Provide the (X, Y) coordinate of the cell's center where the given text is located.  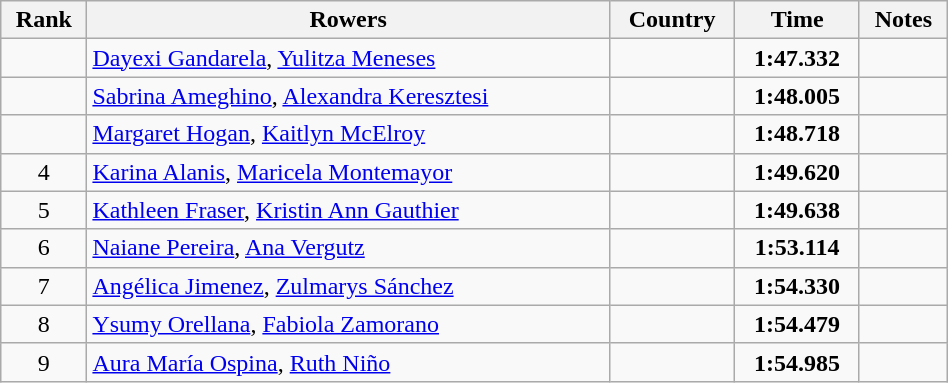
1:54.985 (798, 362)
1:49.638 (798, 210)
Notes (903, 20)
Naiane Pereira, Ana Vergutz (348, 248)
Time (798, 20)
6 (44, 248)
Karina Alanis, Maricela Montemayor (348, 172)
7 (44, 286)
5 (44, 210)
Rowers (348, 20)
1:48.005 (798, 96)
1:49.620 (798, 172)
4 (44, 172)
1:54.479 (798, 324)
Ysumy Orellana, Fabiola Zamorano (348, 324)
Angélica Jimenez, Zulmarys Sánchez (348, 286)
9 (44, 362)
1:48.718 (798, 134)
Aura María Ospina, Ruth Niño (348, 362)
1:53.114 (798, 248)
Rank (44, 20)
1:54.330 (798, 286)
Dayexi Gandarela, Yulitza Meneses (348, 58)
Kathleen Fraser, Kristin Ann Gauthier (348, 210)
8 (44, 324)
Margaret Hogan, Kaitlyn McElroy (348, 134)
1:47.332 (798, 58)
Country (672, 20)
Sabrina Ameghino, Alexandra Keresztesi (348, 96)
